Return (X, Y) of the center of cell containing provided text 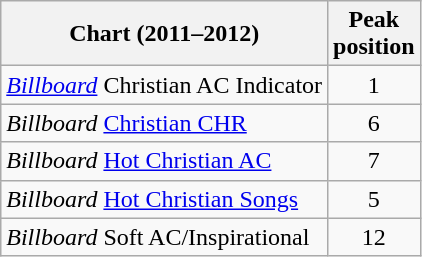
Billboard Hot Christian AC (164, 161)
7 (374, 161)
Billboard Christian CHR (164, 123)
12 (374, 237)
Billboard Soft AC/Inspirational (164, 237)
Billboard Christian AC Indicator (164, 85)
6 (374, 123)
5 (374, 199)
Billboard Hot Christian Songs (164, 199)
1 (374, 85)
Peakposition (374, 34)
Chart (2011–2012) (164, 34)
